Capture the cell that displays the provided text and extract its (x, y) central coordinate. 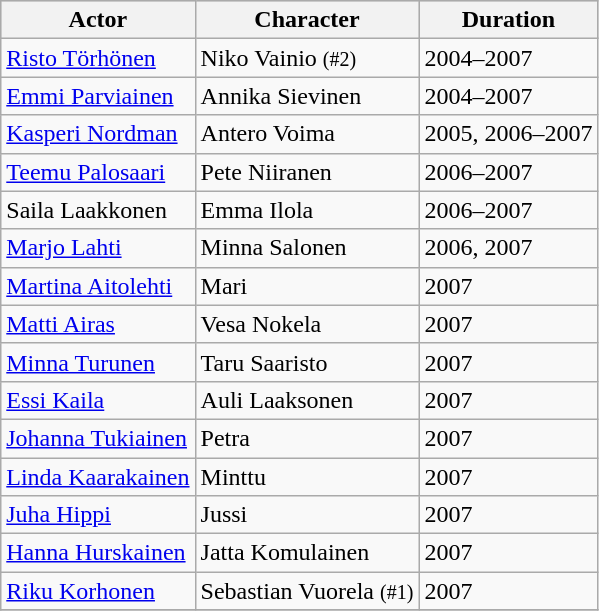
Sebastian Vuorela (#1) (307, 591)
Teemu Palosaari (98, 172)
Saila Laakkonen (98, 210)
Minna Turunen (98, 362)
Mari (307, 286)
2005, 2006–2007 (508, 134)
Kasperi Nordman (98, 134)
Emma Ilola (307, 210)
Petra (307, 438)
Duration (508, 20)
Emmi Parviainen (98, 96)
Hanna Hurskainen (98, 553)
Johanna Tukiainen (98, 438)
Actor (98, 20)
Riku Korhonen (98, 591)
Niko Vainio (#2) (307, 58)
Jussi (307, 515)
Minttu (307, 477)
Marjo Lahti (98, 248)
2006, 2007 (508, 248)
Linda Kaarakainen (98, 477)
Annika Sievinen (307, 96)
Taru Saaristo (307, 362)
Matti Airas (98, 324)
Martina Aitolehti (98, 286)
Essi Kaila (98, 400)
Risto Törhönen (98, 58)
Character (307, 20)
Antero Voima (307, 134)
Jatta Komulainen (307, 553)
Juha Hippi (98, 515)
Pete Niiranen (307, 172)
Auli Laaksonen (307, 400)
Vesa Nokela (307, 324)
Minna Salonen (307, 248)
